Output the (x, y) coordinate of the center of the cell containing the given text.  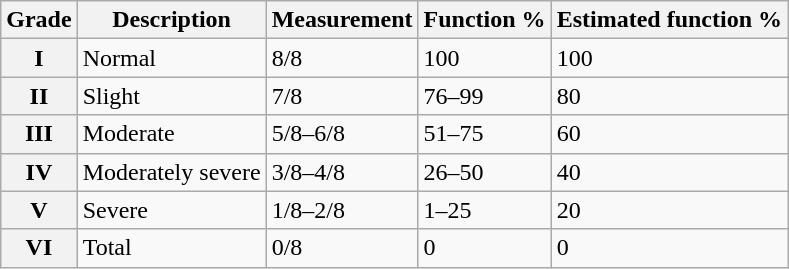
5/8–6/8 (342, 134)
Estimated function % (669, 20)
Grade (39, 20)
III (39, 134)
VI (39, 248)
20 (669, 210)
1–25 (484, 210)
Description (172, 20)
40 (669, 172)
Function % (484, 20)
51–75 (484, 134)
Normal (172, 58)
Severe (172, 210)
60 (669, 134)
Moderately severe (172, 172)
V (39, 210)
I (39, 58)
Slight (172, 96)
80 (669, 96)
II (39, 96)
IV (39, 172)
0/8 (342, 248)
Measurement (342, 20)
1/8–2/8 (342, 210)
76–99 (484, 96)
Total (172, 248)
8/8 (342, 58)
Moderate (172, 134)
7/8 (342, 96)
3/8–4/8 (342, 172)
26–50 (484, 172)
